Return [x, y] of the center of cell containing provided text 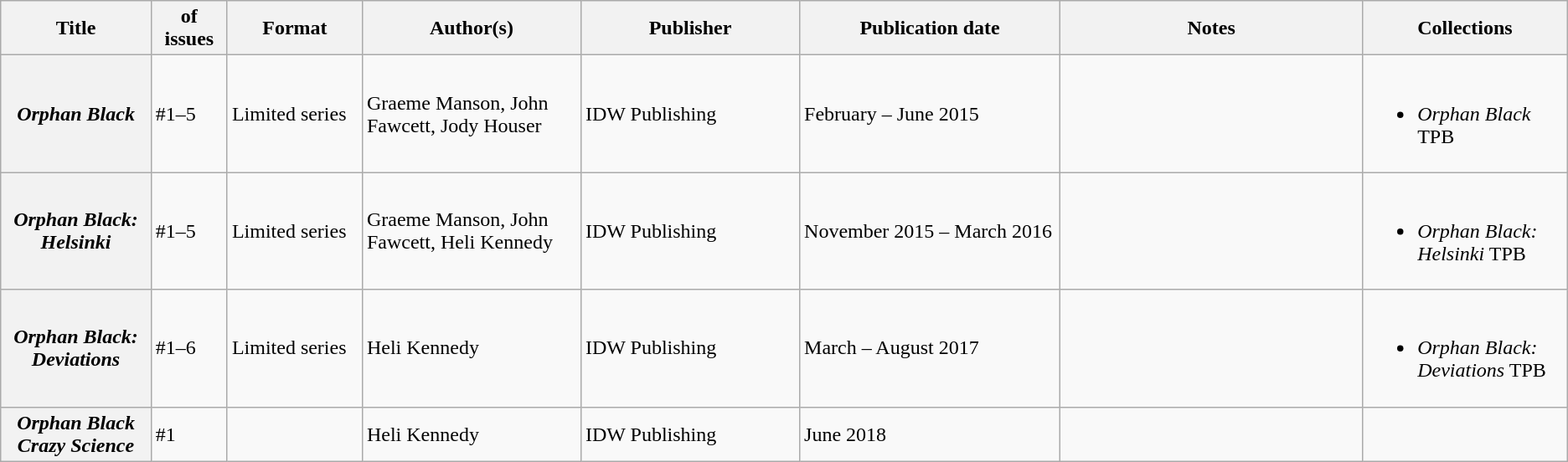
Collections [1466, 28]
Graeme Manson, John Fawcett, Jody Houser [471, 114]
of issues [189, 28]
November 2015 – March 2016 [930, 231]
#1–6 [189, 348]
Notes [1211, 28]
Publication date [930, 28]
Graeme Manson, John Fawcett, Heli Kennedy [471, 231]
Author(s) [471, 28]
Orphan Black: Deviations TPB [1466, 348]
Orphan Black TPB [1466, 114]
March – August 2017 [930, 348]
Publisher [690, 28]
Format [295, 28]
Orphan Black [76, 114]
February – June 2015 [930, 114]
Orphan Black: Helsinki [76, 231]
Orphan Black Crazy Science [76, 434]
June 2018 [930, 434]
#1 [189, 434]
Orphan Black: Helsinki TPB [1466, 231]
Title [76, 28]
Orphan Black: Deviations [76, 348]
